From the cell containing the given text, extract its center point as (X, Y) coordinate. 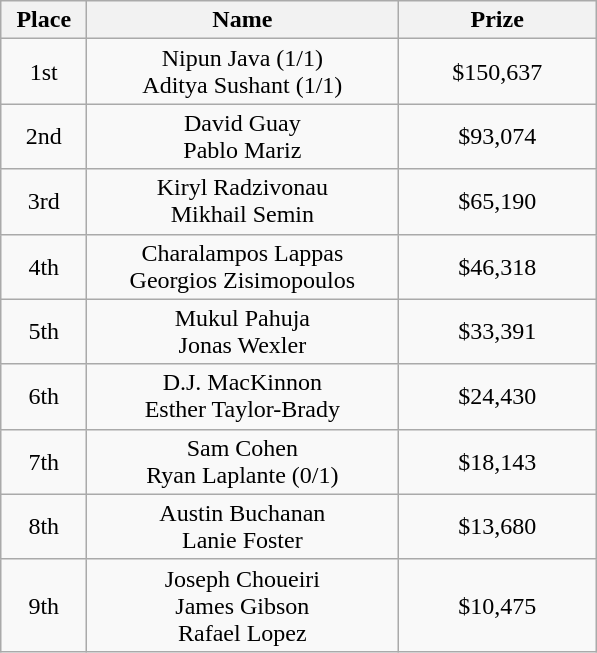
Name (242, 20)
3rd (44, 202)
$46,318 (498, 266)
2nd (44, 136)
$93,074 (498, 136)
9th (44, 605)
$33,391 (498, 332)
$18,143 (498, 462)
Austin BuchananLanie Foster (242, 526)
1st (44, 72)
David GuayPablo Mariz (242, 136)
Joseph ChoueiriJames GibsonRafael Lopez (242, 605)
6th (44, 396)
Sam CohenRyan Laplante (0/1) (242, 462)
Charalampos LappasGeorgios Zisimopoulos (242, 266)
Nipun Java (1/1)Aditya Sushant (1/1) (242, 72)
Kiryl RadzivonauMikhail Semin (242, 202)
$10,475 (498, 605)
$13,680 (498, 526)
D.J. MacKinnonEsther Taylor-Brady (242, 396)
5th (44, 332)
Place (44, 20)
$24,430 (498, 396)
$65,190 (498, 202)
$150,637 (498, 72)
4th (44, 266)
Mukul PahujaJonas Wexler (242, 332)
8th (44, 526)
7th (44, 462)
Prize (498, 20)
